Detect which cell encompasses the target text, then output its (x, y) center coordinate. 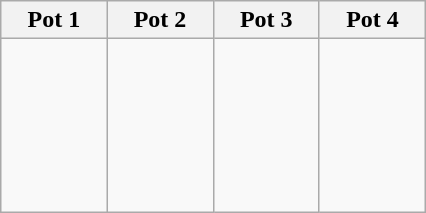
Pot 4 (372, 20)
Pot 3 (266, 20)
Pot 1 (54, 20)
Pot 2 (160, 20)
